Pinpoint the cell where the given text exists, returning its (x, y) midpoint coordinate. 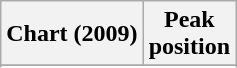
Peakposition (189, 34)
Chart (2009) (72, 34)
